Capture the cell that displays the provided text and extract its (x, y) central coordinate. 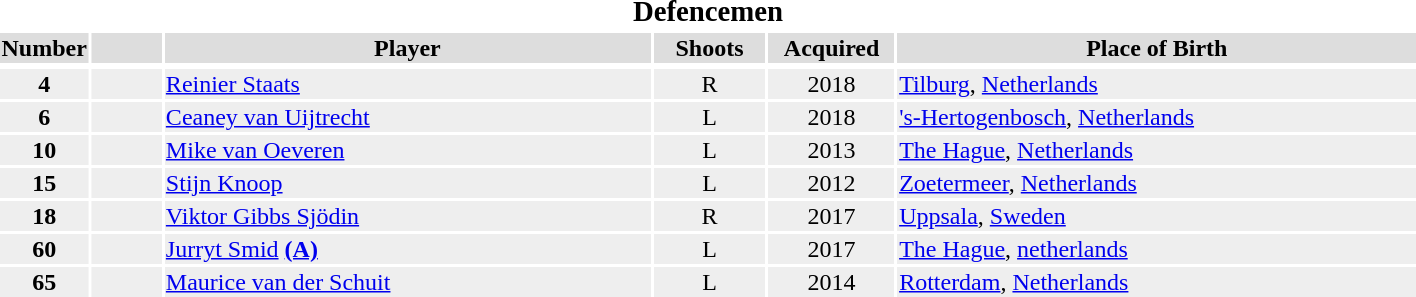
Tilburg, Netherlands (1157, 84)
Maurice van der Schuit (407, 282)
2014 (832, 282)
Mike van Oeveren (407, 150)
Jurryt Smid (A) (407, 249)
Ceaney van Uijtrecht (407, 117)
Viktor Gibbs Sjödin (407, 216)
15 (44, 183)
4 (44, 84)
Player (407, 48)
Zoetermeer, Netherlands (1157, 183)
Reinier Staats (407, 84)
Shoots (709, 48)
Number (44, 48)
Acquired (832, 48)
The Hague, netherlands (1157, 249)
18 (44, 216)
60 (44, 249)
65 (44, 282)
's-Hertogenbosch, Netherlands (1157, 117)
The Hague, Netherlands (1157, 150)
6 (44, 117)
2012 (832, 183)
2013 (832, 150)
Rotterdam, Netherlands (1157, 282)
10 (44, 150)
Place of Birth (1157, 48)
Stijn Knoop (407, 183)
Uppsala, Sweden (1157, 216)
